Output the (x, y) coordinate of the center of the cell containing the given text.  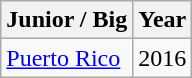
2016 (162, 58)
Year (162, 20)
Puerto Rico (67, 58)
Junior / Big (67, 20)
